From the cell containing the given text, extract its center point as (x, y) coordinate. 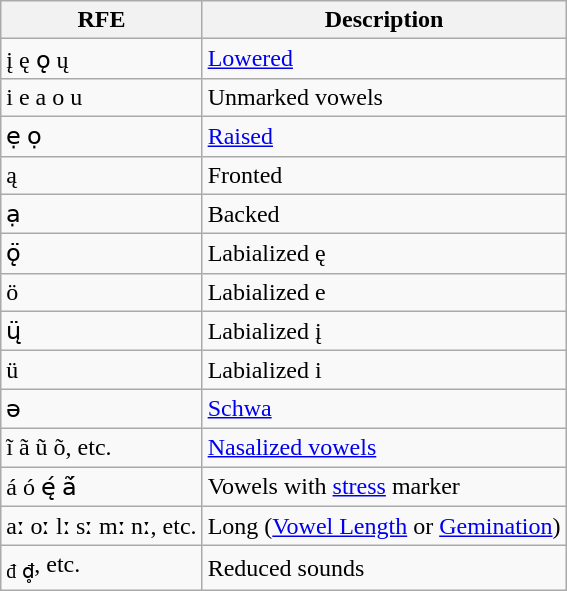
Labialized e (384, 292)
ạ (102, 214)
ẹ ọ (102, 136)
Backed (384, 214)
Raised (384, 136)
Description (384, 20)
į ę ǫ ų (102, 59)
Long (Vowel Length or Gemination) (384, 526)
Labialized į (384, 331)
ǫ̈ (102, 254)
ĩ ã ũ õ, etc. (102, 447)
ö (102, 292)
Lowered (384, 59)
Schwa (384, 409)
ų̈ (102, 331)
Labialized ę (384, 254)
ə (102, 409)
á ó ę́ ã́ (102, 486)
Reduced sounds (384, 568)
i e a o u (102, 97)
Fronted (384, 175)
aː oː lː sː mː nː, etc. (102, 526)
Nasalized vowels (384, 447)
Unmarked vowels (384, 97)
đ đ̥, etc. (102, 568)
ą (102, 175)
Labialized i (384, 370)
RFE (102, 20)
ü (102, 370)
Vowels with stress marker (384, 486)
